Determine the [x, y] coordinate at the center of the cell enclosing the given text.  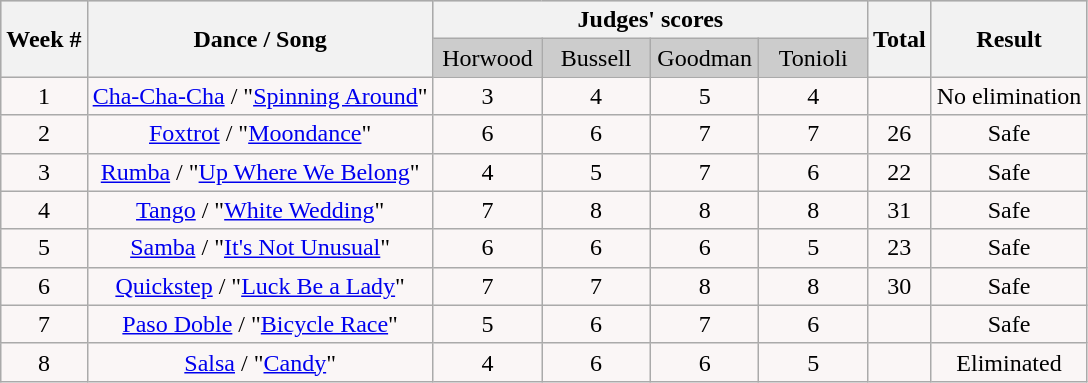
Total [900, 39]
Salsa / "Candy" [260, 362]
2 [44, 134]
Horwood [488, 58]
23 [900, 248]
Eliminated [1009, 362]
Quickstep / "Luck Be a Lady" [260, 286]
30 [900, 286]
Tango / "White Wedding" [260, 210]
31 [900, 210]
1 [44, 96]
Samba / "It's Not Unusual" [260, 248]
Bussell [596, 58]
No elimination [1009, 96]
22 [900, 172]
Foxtrot / "Moondance" [260, 134]
Result [1009, 39]
Week # [44, 39]
Dance / Song [260, 39]
Cha-Cha-Cha / "Spinning Around" [260, 96]
Paso Doble / "Bicycle Race" [260, 324]
Tonioli [814, 58]
Judges' scores [650, 20]
Rumba / "Up Where We Belong" [260, 172]
Goodman [704, 58]
26 [900, 134]
